Return (x, y) of the center of cell containing provided text 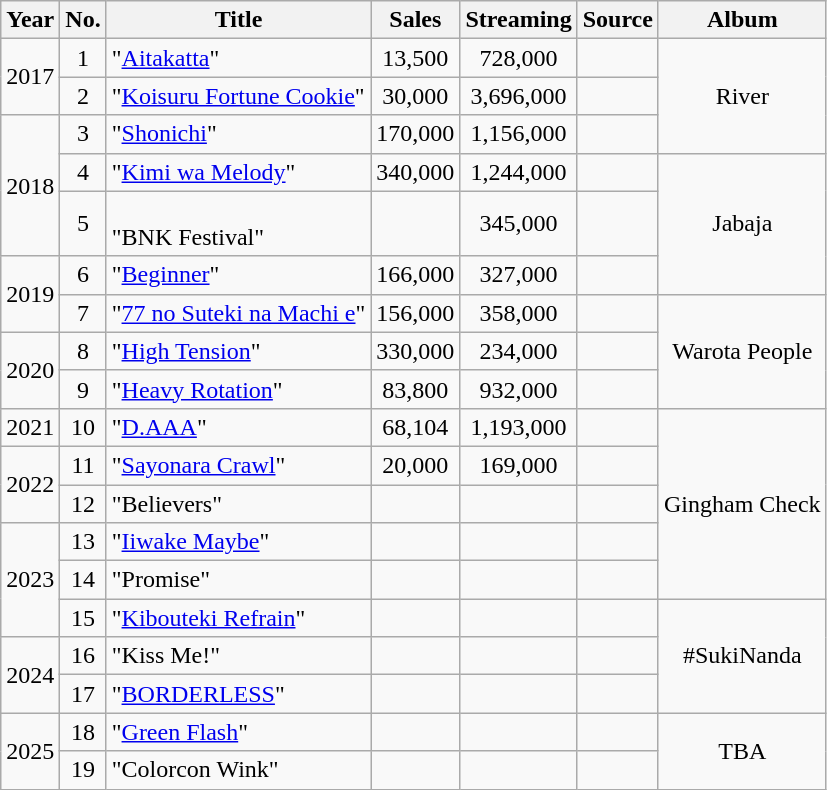
Streaming (518, 20)
1 (83, 58)
12 (83, 503)
"Shonichi" (238, 134)
6 (83, 275)
7 (83, 313)
169,000 (518, 465)
13,500 (416, 58)
2025 (30, 751)
16 (83, 656)
"Beginner" (238, 275)
2022 (30, 484)
TBA (742, 751)
358,000 (518, 313)
83,800 (416, 389)
20,000 (416, 465)
2 (83, 96)
2017 (30, 77)
"D.AAA" (238, 427)
156,000 (416, 313)
Jabaja (742, 224)
"77 no Suteki na Machi e" (238, 313)
2018 (30, 186)
170,000 (416, 134)
19 (83, 770)
Year (30, 20)
"Sayonara Crawl" (238, 465)
11 (83, 465)
340,000 (416, 172)
"Kibouteki Refrain" (238, 618)
5 (83, 224)
"BORDERLESS" (238, 694)
17 (83, 694)
10 (83, 427)
"Koisuru Fortune Cookie" (238, 96)
Gingham Check (742, 503)
"High Tension" (238, 351)
"Aitakatta" (238, 58)
1,244,000 (518, 172)
River (742, 96)
234,000 (518, 351)
1,156,000 (518, 134)
"Green Flash" (238, 732)
330,000 (416, 351)
"Heavy Rotation" (238, 389)
166,000 (416, 275)
"Colorcon Wink" (238, 770)
4 (83, 172)
"Iiwake Maybe" (238, 542)
3 (83, 134)
"Believers" (238, 503)
"Kiss Me!" (238, 656)
3,696,000 (518, 96)
327,000 (518, 275)
"Kimi wa Melody" (238, 172)
#SukiNanda (742, 656)
932,000 (518, 389)
Source (618, 20)
18 (83, 732)
15 (83, 618)
9 (83, 389)
Title (238, 20)
14 (83, 580)
2024 (30, 675)
"Promise" (238, 580)
"BNK Festival" (238, 224)
2021 (30, 427)
30,000 (416, 96)
2023 (30, 580)
Warota People (742, 351)
13 (83, 542)
Album (742, 20)
No. (83, 20)
1,193,000 (518, 427)
8 (83, 351)
2019 (30, 294)
345,000 (518, 224)
728,000 (518, 58)
2020 (30, 370)
68,104 (416, 427)
Sales (416, 20)
